Return (x, y) of the center of cell containing provided text 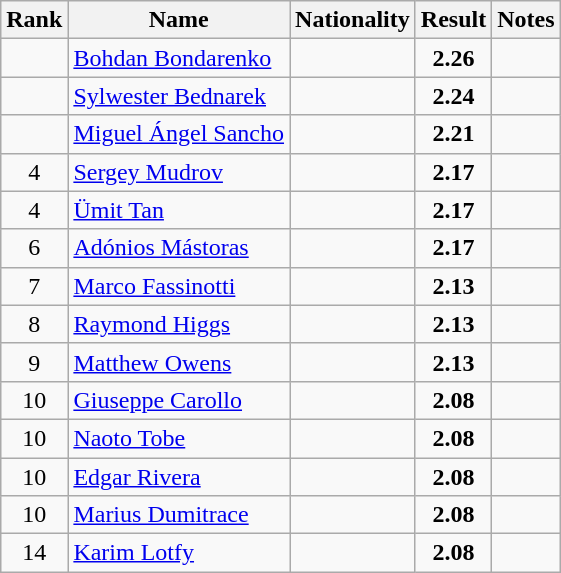
Adónios Mástoras (179, 248)
2.24 (453, 96)
Edgar Rivera (179, 477)
Marius Dumitrace (179, 515)
8 (34, 324)
Name (179, 20)
7 (34, 286)
Result (453, 20)
Nationality (353, 20)
Naoto Tobe (179, 438)
Matthew Owens (179, 362)
2.21 (453, 134)
14 (34, 553)
Marco Fassinotti (179, 286)
Rank (34, 20)
Giuseppe Carollo (179, 400)
2.26 (453, 58)
9 (34, 362)
6 (34, 248)
Raymond Higgs (179, 324)
Miguel Ángel Sancho (179, 134)
Sylwester Bednarek (179, 96)
Bohdan Bondarenko (179, 58)
Karim Lotfy (179, 553)
Sergey Mudrov (179, 172)
Ümit Tan (179, 210)
Notes (526, 20)
